Determine the (x, y) coordinate at the center of the cell enclosing the given text.  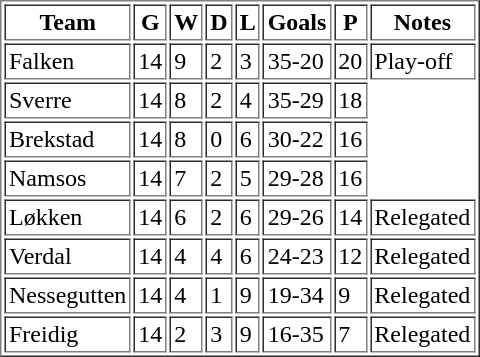
Brekstad (67, 140)
29-26 (297, 218)
19-34 (297, 296)
P (350, 22)
Play-off (422, 62)
35-20 (297, 62)
Nessegutten (67, 296)
16-35 (297, 334)
35-29 (297, 100)
18 (350, 100)
5 (248, 178)
20 (350, 62)
12 (350, 256)
Sverre (67, 100)
W (186, 22)
D (219, 22)
Løkken (67, 218)
L (248, 22)
29-28 (297, 178)
Team (67, 22)
24-23 (297, 256)
1 (219, 296)
Verdal (67, 256)
Namsos (67, 178)
Goals (297, 22)
0 (219, 140)
30-22 (297, 140)
Notes (422, 22)
G (150, 22)
Freidig (67, 334)
Falken (67, 62)
